Capture the cell that displays the provided text and extract its (x, y) central coordinate. 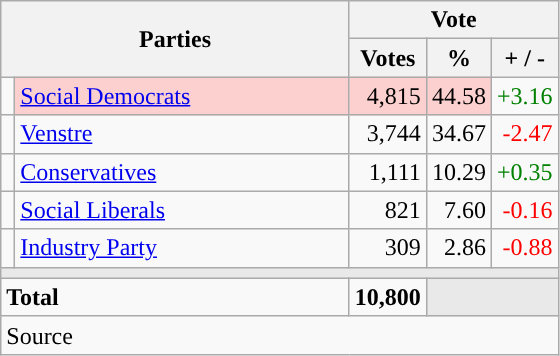
309 (388, 248)
% (458, 58)
3,744 (388, 134)
Industry Party (182, 248)
44.58 (458, 96)
7.60 (458, 210)
10.29 (458, 172)
Vote (454, 20)
Parties (176, 39)
Source (280, 335)
+ / - (524, 58)
34.67 (458, 134)
1,111 (388, 172)
2.86 (458, 248)
+0.35 (524, 172)
4,815 (388, 96)
Venstre (182, 134)
Conservatives (182, 172)
Votes (388, 58)
-2.47 (524, 134)
10,800 (388, 297)
+3.16 (524, 96)
Total (176, 297)
Social Liberals (182, 210)
-0.16 (524, 210)
-0.88 (524, 248)
821 (388, 210)
Social Democrats (182, 96)
